Return the (x, y) coordinate for the center point of the cell that contains the specified text.  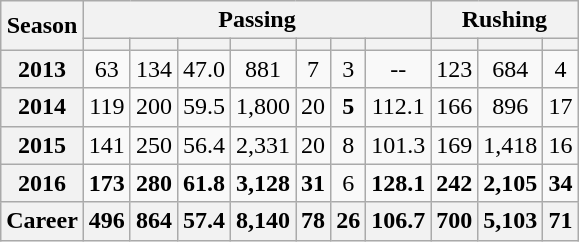
169 (454, 145)
-- (398, 69)
61.8 (204, 183)
2014 (42, 107)
864 (154, 221)
59.5 (204, 107)
2,331 (264, 145)
2016 (42, 183)
134 (154, 69)
896 (510, 107)
684 (510, 69)
63 (106, 69)
56.4 (204, 145)
Season (42, 26)
31 (314, 183)
2,105 (510, 183)
496 (106, 221)
4 (560, 69)
17 (560, 107)
16 (560, 145)
250 (154, 145)
8 (348, 145)
5 (348, 107)
78 (314, 221)
57.4 (204, 221)
700 (454, 221)
26 (348, 221)
128.1 (398, 183)
1,418 (510, 145)
881 (264, 69)
47.0 (204, 69)
119 (106, 107)
5,103 (510, 221)
34 (560, 183)
141 (106, 145)
Rushing (504, 20)
123 (454, 69)
242 (454, 183)
2013 (42, 69)
71 (560, 221)
106.7 (398, 221)
Passing (256, 20)
8,140 (264, 221)
200 (154, 107)
101.3 (398, 145)
280 (154, 183)
2015 (42, 145)
166 (454, 107)
6 (348, 183)
3,128 (264, 183)
7 (314, 69)
3 (348, 69)
1,800 (264, 107)
112.1 (398, 107)
173 (106, 183)
Career (42, 221)
